Pinpoint the cell where the given text exists, returning its (x, y) midpoint coordinate. 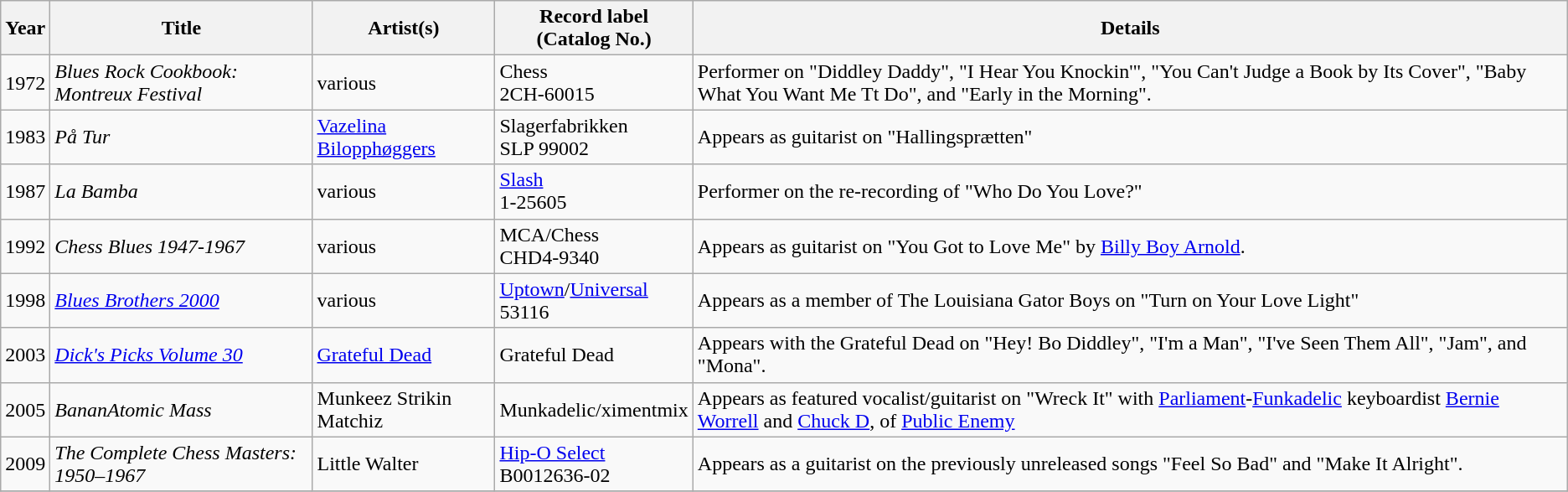
Slash1-25605 (594, 191)
Vazelina Bilopphøggers (404, 137)
Record label(Catalog No.) (594, 28)
Appears as a guitarist on the previously unreleased songs "Feel So Bad" and "Make It Alright". (1130, 464)
Chess Blues 1947-1967 (181, 246)
1992 (25, 246)
Hip-O SelectB0012636-02 (594, 464)
1987 (25, 191)
1998 (25, 300)
Blues Brothers 2000 (181, 300)
Appears as a member of The Louisiana Gator Boys on "Turn on Your Love Light" (1130, 300)
Appears as guitarist on "You Got to Love Me" by Billy Boy Arnold. (1130, 246)
Artist(s) (404, 28)
Title (181, 28)
SlagerfabrikkenSLP 99002 (594, 137)
La Bamba (181, 191)
Blues Rock Cookbook: Montreux Festival (181, 82)
På Tur (181, 137)
Details (1130, 28)
Appears as guitarist on "Hallingsprætten" (1130, 137)
Chess2CH-60015 (594, 82)
Performer on the re-recording of "Who Do You Love?" (1130, 191)
MCA/ChessCHD4-9340 (594, 246)
Little Walter (404, 464)
Munkadelic/ximentmix (594, 409)
Dick's Picks Volume 30 (181, 355)
Appears as featured vocalist/guitarist on "Wreck It" with Parliament-Funkadelic keyboardist Bernie Worrell and Chuck D, of Public Enemy (1130, 409)
BananAtomic Mass (181, 409)
1972 (25, 82)
Year (25, 28)
2003 (25, 355)
Uptown/Universal53116 (594, 300)
The Complete Chess Masters: 1950–1967 (181, 464)
Munkeez Strikin Matchiz (404, 409)
Appears with the Grateful Dead on "Hey! Bo Diddley", "I'm a Man", "I've Seen Them All", "Jam", and "Mona". (1130, 355)
2009 (25, 464)
2005 (25, 409)
1983 (25, 137)
